Scan for the cell matching the given text and deliver its (x, y) coordinate at center. 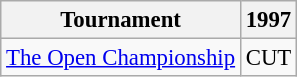
1997 (268, 20)
The Open Championship (121, 58)
CUT (268, 58)
Tournament (121, 20)
